Extract the (X, Y) coordinate from the center of the cell holding the provided text.  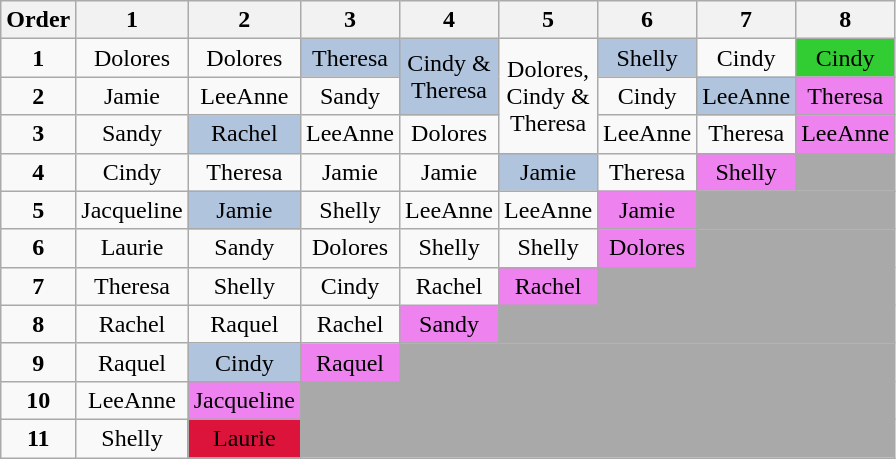
11 (38, 438)
Dolores, Cindy &Theresa (548, 96)
10 (38, 400)
Order (38, 20)
9 (38, 362)
Cindy & Theresa (450, 77)
